From the cell containing the given text, extract its center point as (X, Y) coordinate. 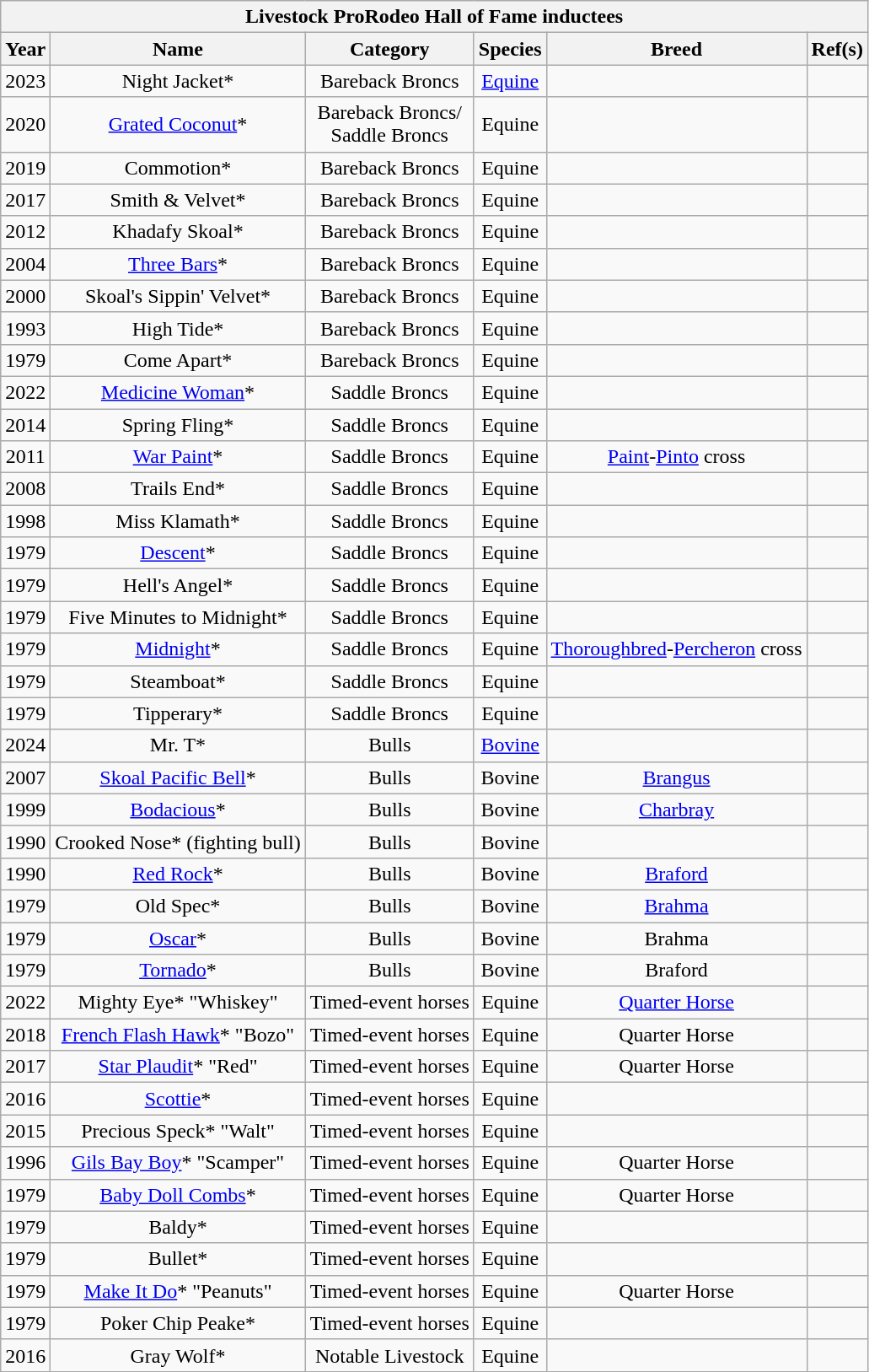
Hell's Angel* (178, 585)
Spring Fling* (178, 424)
Skoal's Sippin' Velvet* (178, 296)
Scottie* (178, 1099)
Three Bars* (178, 264)
Year (25, 49)
Five Minutes to Midnight* (178, 617)
Bareback Broncs/Saddle Broncs (389, 125)
Khadafy Skoal* (178, 232)
2019 (25, 168)
Miss Klamath* (178, 521)
Grated Coconut* (178, 125)
Medicine Woman* (178, 392)
2011 (25, 457)
War Paint* (178, 457)
Tornado* (178, 971)
Trails End* (178, 489)
Steamboat* (178, 681)
Descent* (178, 553)
High Tide* (178, 328)
French Flash Hawk* "Bozo" (178, 1035)
Make It Do* "Peanuts" (178, 1291)
Skoal Pacific Bell* (178, 777)
Baldy* (178, 1227)
Bodacious* (178, 810)
Commotion* (178, 168)
2023 (25, 81)
Baby Doll Combs* (178, 1195)
Brangus (676, 777)
Midnight* (178, 649)
Gray Wolf* (178, 1355)
Oscar* (178, 939)
Come Apart* (178, 360)
2007 (25, 777)
Poker Chip Peake* (178, 1323)
1999 (25, 810)
Bullet* (178, 1259)
Red Rock* (178, 874)
1996 (25, 1163)
Charbray (676, 810)
Mr. T* (178, 745)
Star Plaudit* "Red" (178, 1067)
2008 (25, 489)
Livestock ProRodeo Hall of Fame inductees (435, 17)
2014 (25, 424)
Crooked Nose* (fighting bull) (178, 842)
Mighty Eye* "Whiskey" (178, 1003)
Name (178, 49)
Thoroughbred-Percheron cross (676, 649)
Species (510, 49)
1998 (25, 521)
Precious Speck* "Walt" (178, 1131)
Notable Livestock (389, 1355)
2015 (25, 1131)
2024 (25, 745)
Old Spec* (178, 906)
Night Jacket* (178, 81)
2012 (25, 232)
2004 (25, 264)
Tipperary* (178, 713)
Category (389, 49)
Paint-Pinto cross (676, 457)
Breed (676, 49)
2000 (25, 296)
1993 (25, 328)
2018 (25, 1035)
Ref(s) (837, 49)
2020 (25, 125)
Gils Bay Boy* "Scamper" (178, 1163)
Smith & Velvet* (178, 200)
